Output the [X, Y] coordinate of the center of the cell containing the given text.  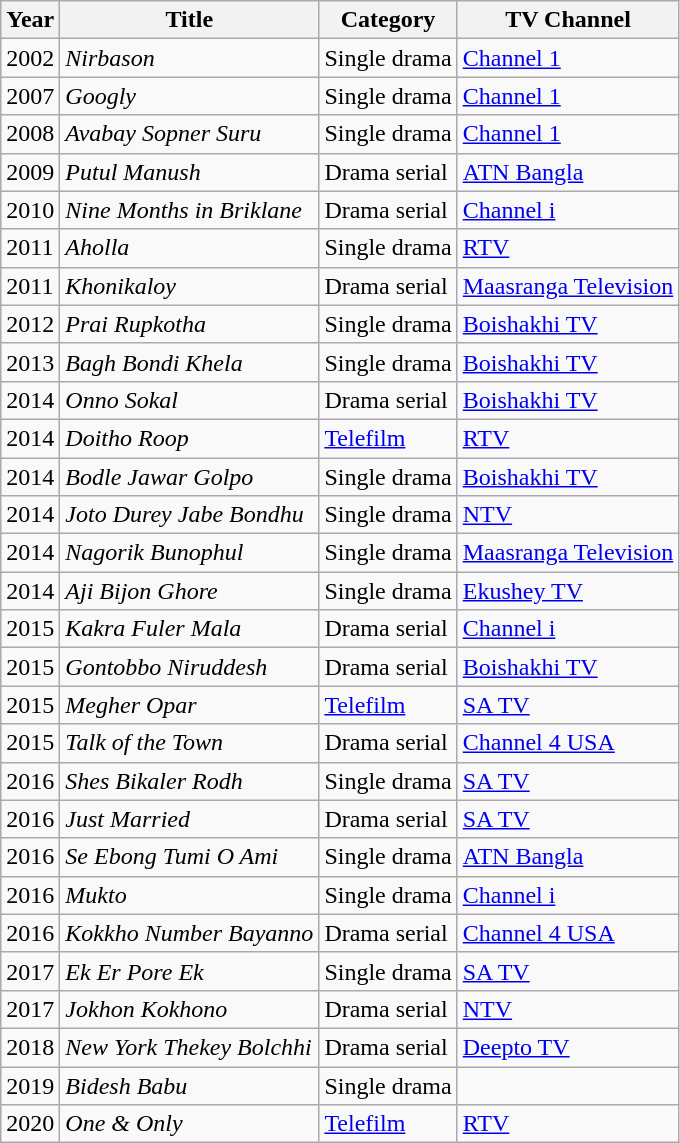
Prai Rupkotha [190, 324]
Onno Sokal [190, 400]
2013 [30, 362]
Nagorik Bunophul [190, 553]
Aholla [190, 248]
Kokkho Number Bayanno [190, 933]
Deepto TV [568, 1047]
Title [190, 20]
2009 [30, 172]
Ekushey TV [568, 591]
Doitho Roop [190, 438]
Nirbason [190, 58]
Talk of the Town [190, 743]
Putul Manush [190, 172]
Shes Bikaler Rodh [190, 781]
Year [30, 20]
Bodle Jawar Golpo [190, 477]
Mukto [190, 895]
Khonikaloy [190, 286]
Category [388, 20]
Gontobbo Niruddesh [190, 667]
Jokhon Kokhono [190, 1009]
Bidesh Babu [190, 1085]
2002 [30, 58]
2010 [30, 210]
Megher Opar [190, 705]
2019 [30, 1085]
Ek Er Pore Ek [190, 971]
2008 [30, 134]
Aji Bijon Ghore [190, 591]
2007 [30, 96]
Nine Months in Briklane [190, 210]
2020 [30, 1124]
2018 [30, 1047]
Just Married [190, 819]
Se Ebong Tumi O Ami [190, 857]
Joto Durey Jabe Bondhu [190, 515]
Avabay Sopner Suru [190, 134]
Bagh Bondi Khela [190, 362]
2012 [30, 324]
Kakra Fuler Mala [190, 629]
One & Only [190, 1124]
Googly [190, 96]
TV Channel [568, 20]
New York Thekey Bolchhi [190, 1047]
